Determine the [X, Y] coordinate at the center of the cell enclosing the given text.  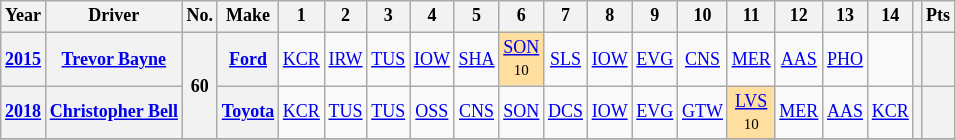
IRW [346, 59]
Christopher Bell [114, 113]
11 [751, 16]
7 [566, 16]
GTW [703, 113]
10 [703, 16]
2 [346, 16]
No. [200, 16]
SON10 [522, 59]
SHA [476, 59]
PHO [846, 59]
2018 [24, 113]
9 [655, 16]
60 [200, 86]
3 [388, 16]
6 [522, 16]
Ford [248, 59]
Toyota [248, 113]
Year [24, 16]
8 [610, 16]
2015 [24, 59]
13 [846, 16]
Make [248, 16]
SLS [566, 59]
Trevor Bayne [114, 59]
1 [301, 16]
LVS10 [751, 113]
Driver [114, 16]
5 [476, 16]
OSS [432, 113]
12 [799, 16]
4 [432, 16]
DCS [566, 113]
Pts [938, 16]
SON [522, 113]
14 [890, 16]
